Find where the given text appears and provide that cell's center as (x, y) coordinate. 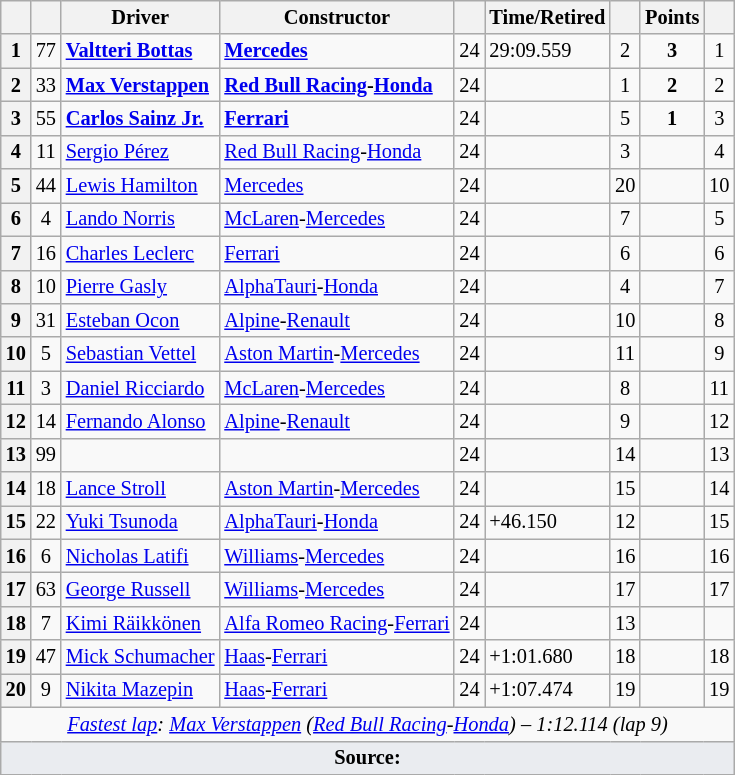
22 (46, 522)
Points (672, 17)
Max Verstappen (140, 85)
63 (46, 589)
Charles Leclerc (140, 253)
Sergio Pérez (140, 152)
Pierre Gasly (140, 287)
Alfa Romeo Racing-Ferrari (336, 623)
Lando Norris (140, 219)
Time/Retired (548, 17)
Kimi Räikkönen (140, 623)
Mick Schumacher (140, 657)
Nikita Mazepin (140, 690)
Esteban Ocon (140, 320)
Valtteri Bottas (140, 51)
31 (46, 320)
Lance Stroll (140, 489)
Carlos Sainz Jr. (140, 118)
Source: (368, 758)
+46.150 (548, 522)
Driver (140, 17)
Yuki Tsunoda (140, 522)
99 (46, 455)
Fernando Alonso (140, 421)
Daniel Ricciardo (140, 388)
47 (46, 657)
33 (46, 85)
77 (46, 51)
+1:07.474 (548, 690)
44 (46, 186)
Constructor (336, 17)
Nicholas Latifi (140, 556)
Fastest lap: Max Verstappen (Red Bull Racing-Honda) – 1:12.114 (lap 9) (368, 724)
+1:01.680 (548, 657)
Lewis Hamilton (140, 186)
Sebastian Vettel (140, 354)
29:09.559 (548, 51)
55 (46, 118)
George Russell (140, 589)
